Locate the cell with the specified text and output its [X, Y] center coordinate. 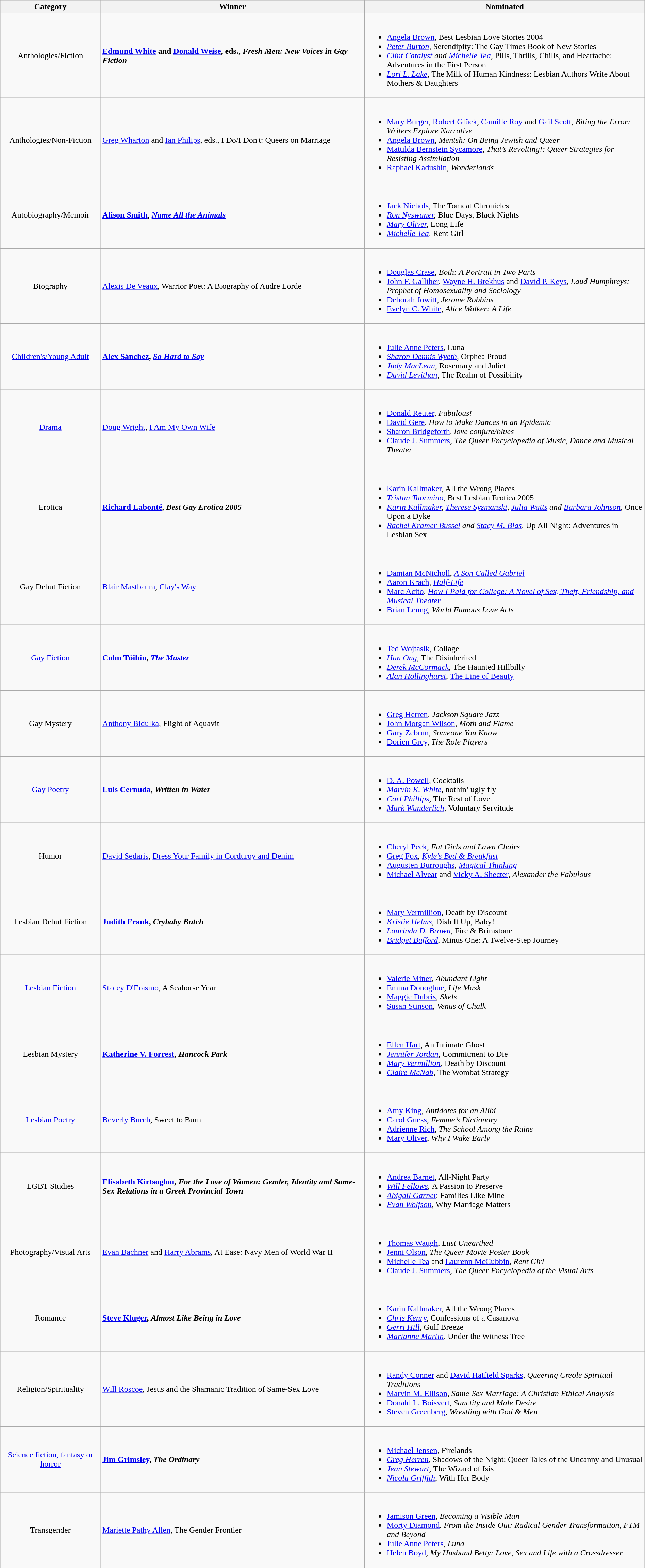
Mariette Pathy Allen, The Gender Frontier [233, 1530]
Andrea Barnet, All-Night PartyWill Fellows, A Passion to PreserveAbigail Garner, Families Like MineEvan Wolfson, Why Marriage Matters [505, 1186]
Steve Kluger, Almost Like Being in Love [233, 1318]
Blair Mastbaum, Clay's Way [233, 587]
D. A. Powell, CocktailsMarvin K. White, nothin’ ugly flyCarl Phillips, The Rest of LoveMark Wunderlich, Voluntary Servitude [505, 789]
Photography/Visual Arts [50, 1252]
Greg Wharton and Ian Philips, eds., I Do/I Don't: Queers on Marriage [233, 140]
David Sedaris, Dress Your Family in Corduroy and Denim [233, 855]
Beverly Burch, Sweet to Burn [233, 1120]
Judith Frank, Crybaby Butch [233, 922]
Transgender [50, 1530]
Romance [50, 1318]
Nominated [505, 7]
Gay Fiction [50, 657]
Katherine V. Forrest, Hancock Park [233, 1054]
Elisabeth Kirtsoglou, For the Love of Women: Gender, Identity and Same-Sex Relations in a Greek Provincial Town [233, 1186]
Autobiography/Memoir [50, 215]
LGBT Studies [50, 1186]
Luis Cernuda, Written in Water [233, 789]
Anthologies/Non-Fiction [50, 140]
Will Roscoe, Jesus and the Shamanic Tradition of Same-Sex Love [233, 1389]
Richard Labonté, Best Gay Erotica 2005 [233, 507]
Biography [50, 286]
Ted Wojtasik, CollageHan Ong, The DisinheritedDerek McCormack, The Haunted HillbillyAlan Hollinghurst, The Line of Beauty [505, 657]
Science fiction, fantasy or horror [50, 1459]
Anthony Bidulka, Flight of Aquavit [233, 723]
Karin Kallmaker, All the Wrong PlacesChris Kenry, Confessions of a CasanovaGerri Hill, Gulf BreezeMarianne Martin, Under the Witness Tree [505, 1318]
Valerie Miner, Abundant LightEmma Donoghue, Life MaskMaggie Dubris, SkelsSusan Stinson, Venus of Chalk [505, 988]
Gay Debut Fiction [50, 587]
Amy King, Antidotes for an AlibiCarol Guess, Femme’s DictionaryAdrienne Rich, The School Among the RuinsMary Oliver, Why I Wake Early [505, 1120]
Colm Tóibín, The Master [233, 657]
Jim Grimsley, The Ordinary [233, 1459]
Alex Sánchez, So Hard to Say [233, 356]
Erotica [50, 507]
Gay Poetry [50, 789]
Greg Herren, Jackson Square JazzJohn Morgan Wilson, Moth and FlameGary Zebrun, Someone You KnowDorien Grey, The Role Players [505, 723]
Lesbian Mystery [50, 1054]
Alison Smith, Name All the Animals [233, 215]
Ellen Hart, An Intimate GhostJennifer Jordan, Commitment to DieMary Vermillion, Death by DiscountClaire McNab, The Wombat Strategy [505, 1054]
Lesbian Poetry [50, 1120]
Doug Wright, I Am My Own Wife [233, 427]
Winner [233, 7]
Edmund White and Donald Weise, eds., Fresh Men: New Voices in Gay Fiction [233, 55]
Drama [50, 427]
Lesbian Fiction [50, 988]
Category [50, 7]
Stacey D'Erasmo, A Seahorse Year [233, 988]
Anthologies/Fiction [50, 55]
Gay Mystery [50, 723]
Julie Anne Peters, LunaSharon Dennis Wyeth, Orphea ProudJudy MacLean, Rosemary and JulietDavid Levithan, The Realm of Possibility [505, 356]
Lesbian Debut Fiction [50, 922]
Evan Bachner and Harry Abrams, At Ease: Navy Men of World War II [233, 1252]
Alexis De Veaux, Warrior Poet: A Biography of Audre Lorde [233, 286]
Jack Nichols, The Tomcat ChroniclesRon Nyswaner, Blue Days, Black NightsMary Oliver, Long LifeMichelle Tea, Rent Girl [505, 215]
Humor [50, 855]
Religion/Spirituality [50, 1389]
Children's/Young Adult [50, 356]
